Scan for the cell matching the given text and deliver its [x, y] coordinate at center. 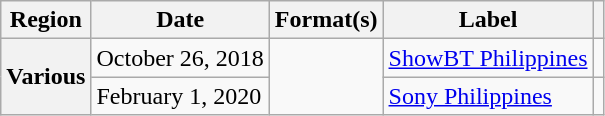
Various [46, 77]
Region [46, 20]
Date [180, 20]
Label [488, 20]
ShowBT Philippines [488, 58]
Format(s) [326, 20]
October 26, 2018 [180, 58]
Sony Philippines [488, 96]
February 1, 2020 [180, 96]
